Capture the cell that displays the provided text and extract its [X, Y] central coordinate. 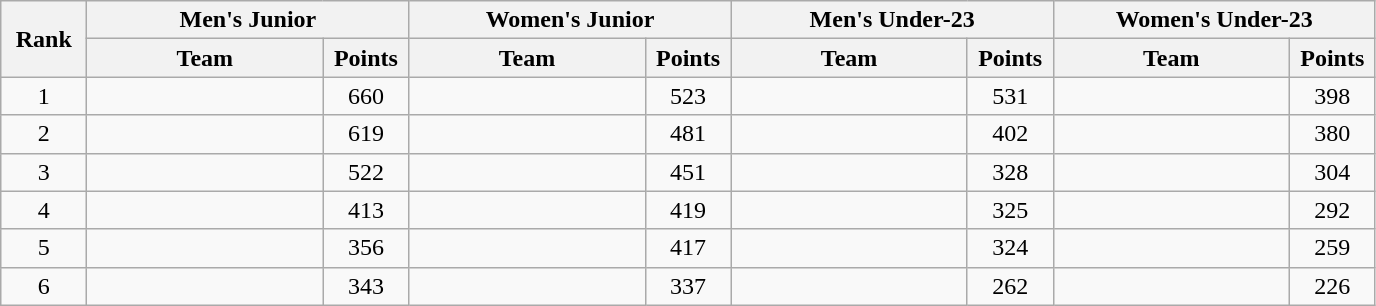
5 [44, 248]
451 [688, 172]
324 [1010, 248]
660 [366, 96]
417 [688, 248]
337 [688, 286]
6 [44, 286]
Men's Under-23 [892, 20]
325 [1010, 210]
402 [1010, 134]
328 [1010, 172]
259 [1332, 248]
3 [44, 172]
Men's Junior [248, 20]
304 [1332, 172]
523 [688, 96]
2 [44, 134]
356 [366, 248]
531 [1010, 96]
343 [366, 286]
262 [1010, 286]
398 [1332, 96]
Rank [44, 39]
619 [366, 134]
413 [366, 210]
292 [1332, 210]
226 [1332, 286]
Women's Under-23 [1214, 20]
Women's Junior [570, 20]
380 [1332, 134]
4 [44, 210]
1 [44, 96]
481 [688, 134]
522 [366, 172]
419 [688, 210]
